Detect which cell encompasses the target text, then output its [X, Y] center coordinate. 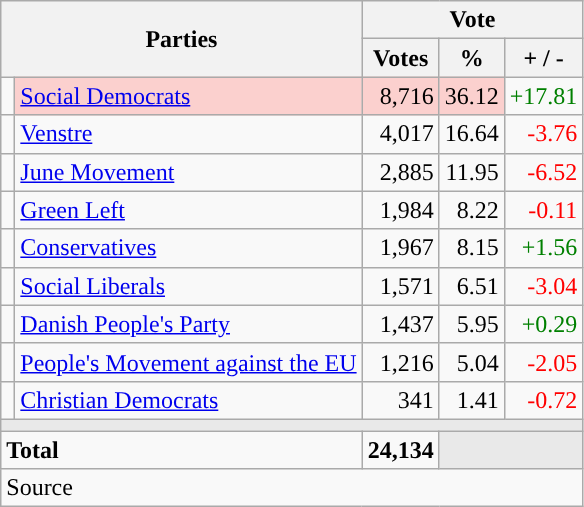
Votes [400, 58]
-3.76 [544, 134]
36.12 [472, 96]
Venstre [188, 134]
+ / - [544, 58]
2,885 [400, 172]
+1.56 [544, 248]
-0.11 [544, 210]
6.51 [472, 286]
-0.72 [544, 400]
5.95 [472, 324]
Vote [472, 20]
1.41 [472, 400]
24,134 [400, 449]
June Movement [188, 172]
-3.04 [544, 286]
4,017 [400, 134]
Source [292, 488]
% [472, 58]
Total [182, 449]
People's Movement against the EU [188, 362]
341 [400, 400]
11.95 [472, 172]
1,967 [400, 248]
Social Democrats [188, 96]
Christian Democrats [188, 400]
Conservatives [188, 248]
Social Liberals [188, 286]
-6.52 [544, 172]
16.64 [472, 134]
Danish People's Party [188, 324]
+17.81 [544, 96]
-2.05 [544, 362]
1,437 [400, 324]
1,571 [400, 286]
Parties [182, 39]
8,716 [400, 96]
1,216 [400, 362]
5.04 [472, 362]
8.22 [472, 210]
8.15 [472, 248]
1,984 [400, 210]
Green Left [188, 210]
+0.29 [544, 324]
